From the cell containing the given text, extract its center point as (x, y) coordinate. 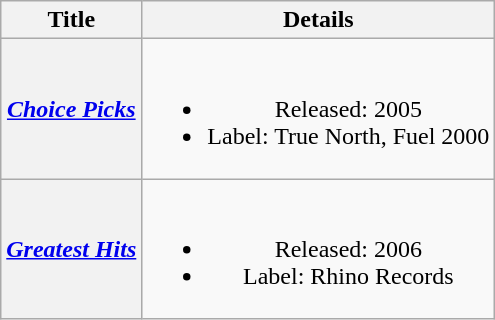
Released: 2005Label: True North, Fuel 2000 (318, 109)
Choice Picks (72, 109)
Released: 2006Label: Rhino Records (318, 249)
Title (72, 20)
Details (318, 20)
Greatest Hits (72, 249)
